Extract the (X, Y) coordinate from the center of the cell holding the provided text.  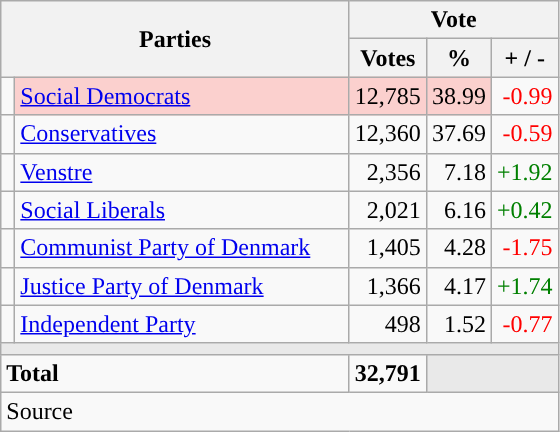
Social Liberals (182, 210)
12,360 (388, 134)
Venstre (182, 172)
Social Democrats (182, 96)
2,356 (388, 172)
1,366 (388, 286)
Total (176, 373)
+1.92 (524, 172)
+ / - (524, 58)
% (458, 58)
4.17 (458, 286)
+0.42 (524, 210)
Parties (176, 39)
Votes (388, 58)
Justice Party of Denmark (182, 286)
Source (280, 411)
498 (388, 324)
38.99 (458, 96)
6.16 (458, 210)
1,405 (388, 248)
37.69 (458, 134)
-1.75 (524, 248)
-0.59 (524, 134)
Conservatives (182, 134)
1.52 (458, 324)
7.18 (458, 172)
Independent Party (182, 324)
-0.99 (524, 96)
Communist Party of Denmark (182, 248)
4.28 (458, 248)
-0.77 (524, 324)
Vote (454, 20)
12,785 (388, 96)
2,021 (388, 210)
32,791 (388, 373)
+1.74 (524, 286)
